Capture the cell that displays the provided text and extract its [x, y] central coordinate. 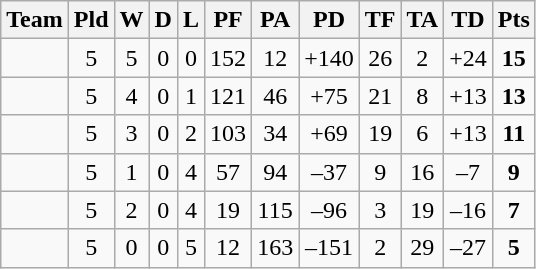
115 [276, 210]
W [132, 20]
94 [276, 172]
+140 [330, 58]
–7 [468, 172]
11 [514, 134]
7 [514, 210]
13 [514, 96]
–151 [330, 248]
163 [276, 248]
46 [276, 96]
TF [380, 20]
–16 [468, 210]
+24 [468, 58]
PF [228, 20]
29 [422, 248]
+75 [330, 96]
–27 [468, 248]
–37 [330, 172]
+69 [330, 134]
PA [276, 20]
L [190, 20]
Pld [91, 20]
6 [422, 134]
103 [228, 134]
TD [468, 20]
–96 [330, 210]
26 [380, 58]
Team [35, 20]
152 [228, 58]
121 [228, 96]
D [163, 20]
34 [276, 134]
21 [380, 96]
16 [422, 172]
15 [514, 58]
PD [330, 20]
57 [228, 172]
TA [422, 20]
8 [422, 96]
Pts [514, 20]
